Determine the [X, Y] coordinate at the center of the cell enclosing the given text.  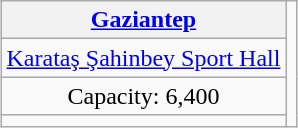
Capacity: 6,400 [144, 96]
Karataş Şahinbey Sport Hall [144, 58]
Gaziantep [144, 20]
